Find where the given text appears and provide that cell's center as (X, Y) coordinate. 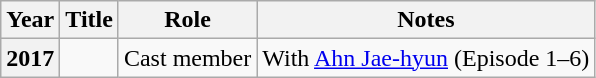
Cast member (187, 58)
Role (187, 20)
2017 (30, 58)
With Ahn Jae-hyun (Episode 1–6) (426, 58)
Notes (426, 20)
Title (90, 20)
Year (30, 20)
